Extract the (X, Y) coordinate from the center of the cell holding the provided text.  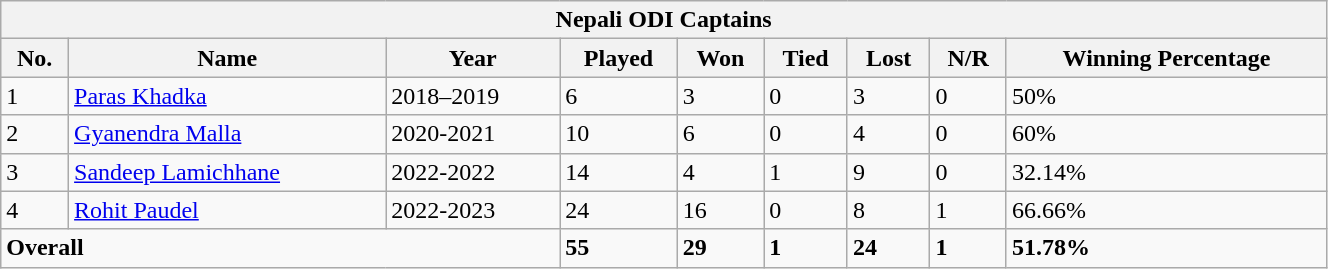
55 (618, 248)
14 (618, 172)
Year (473, 58)
9 (888, 172)
50% (1166, 96)
Sandeep Lamichhane (228, 172)
No. (35, 58)
Overall (280, 248)
Rohit Paudel (228, 210)
2022-2022 (473, 172)
2022-2023 (473, 210)
10 (618, 134)
8 (888, 210)
16 (720, 210)
Gyanendra Malla (228, 134)
Nepali ODI Captains (664, 20)
2018–2019 (473, 96)
Played (618, 58)
Tied (806, 58)
32.14% (1166, 172)
N/R (968, 58)
Lost (888, 58)
60% (1166, 134)
Won (720, 58)
Paras Khadka (228, 96)
2020-2021 (473, 134)
2 (35, 134)
Name (228, 58)
Winning Percentage (1166, 58)
29 (720, 248)
51.78% (1166, 248)
66.66% (1166, 210)
